Return the (X, Y) coordinate for the center point of the cell that contains the specified text.  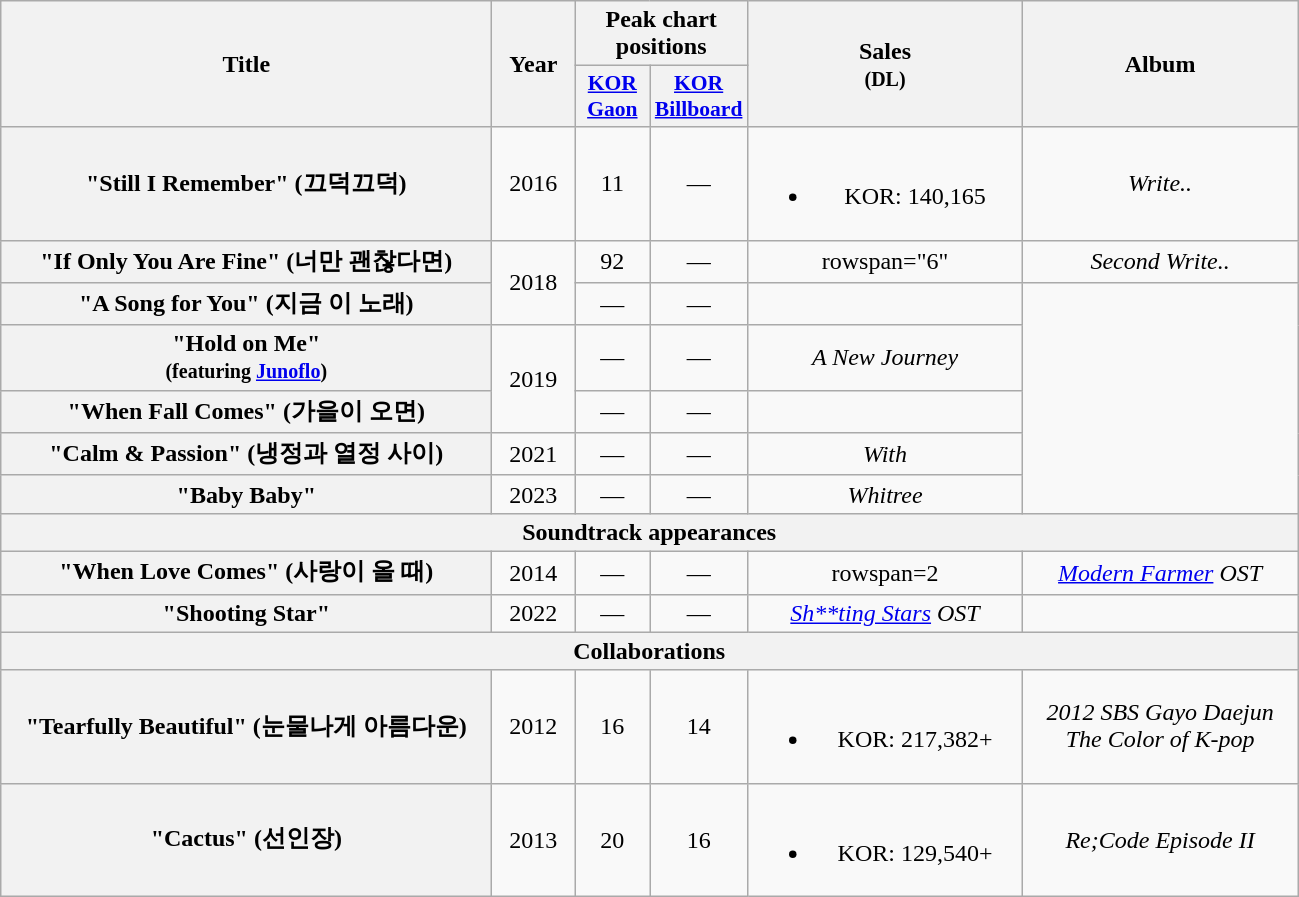
A New Journey (884, 358)
Write.. (1160, 184)
Modern Farmer OST (1160, 572)
"When Love Comes" (사랑이 올 때) (246, 572)
"Baby Baby" (246, 494)
2013 (534, 840)
"Tearfully Beautiful" (눈물나게 아름다운) (246, 726)
2012 SBS Gayo Daejun The Color of K-pop (1160, 726)
With (884, 454)
"A Song for You" (지금 이 노래) (246, 304)
20 (612, 840)
2021 (534, 454)
"If Only You Are Fine" (너만 괜찮다면) (246, 262)
Soundtrack appearances (650, 532)
"When Fall Comes" (가을이 오면) (246, 412)
2019 (534, 379)
"Still I Remember" (끄덕끄덕) (246, 184)
2022 (534, 613)
"Calm & Passion" (냉정과 열정 사이) (246, 454)
rowspan=2 (884, 572)
11 (612, 184)
KOR: 140,165 (884, 184)
"Cactus" (선인장) (246, 840)
2023 (534, 494)
2018 (534, 282)
Title (246, 64)
Year (534, 64)
92 (612, 262)
rowspan="6" (884, 262)
KOR: 129,540+ (884, 840)
2016 (534, 184)
"Shooting Star" (246, 613)
Second Write.. (1160, 262)
14 (699, 726)
Sales(DL) (884, 64)
Collaborations (650, 651)
Peak chart positions (662, 34)
"Hold on Me"(featuring Junoflo) (246, 358)
Whitree (884, 494)
2014 (534, 572)
2012 (534, 726)
Re;Code Episode II (1160, 840)
KOR Billboard (699, 96)
Album (1160, 64)
KOR: 217,382+ (884, 726)
Sh**ting Stars OST (884, 613)
KOR Gaon (612, 96)
